Output the [X, Y] coordinate of the center of the cell containing the given text.  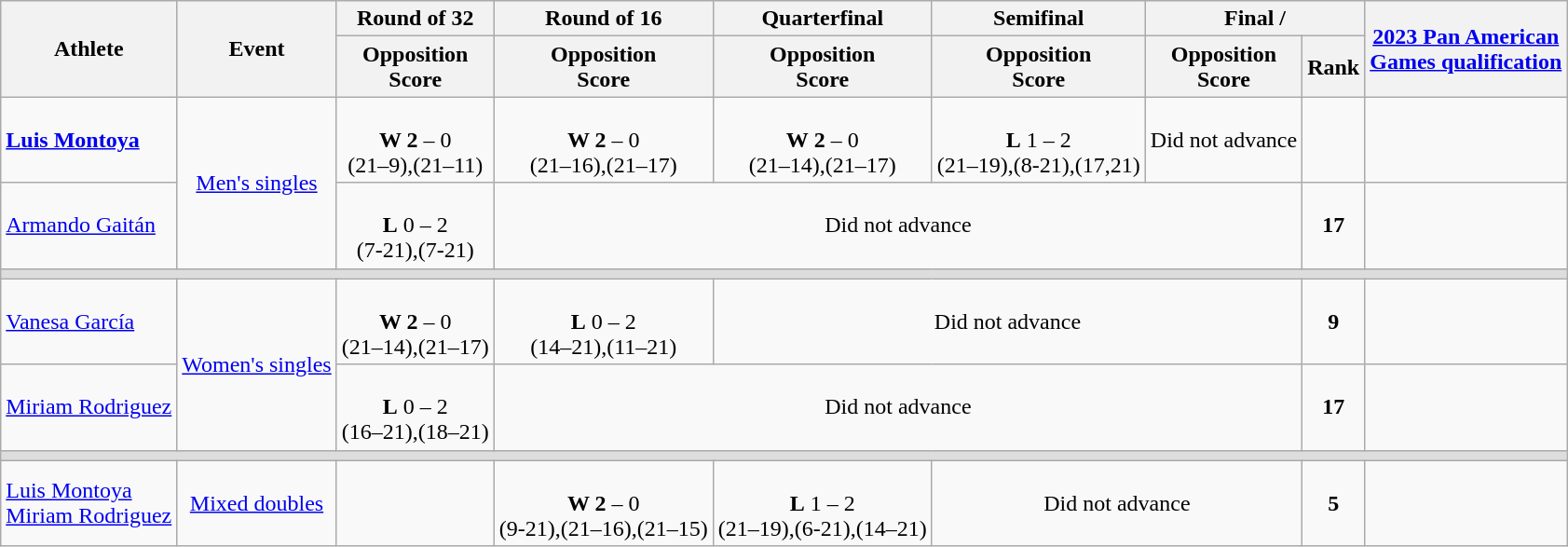
L 0 – 2(7-21),(7-21) [416, 226]
Round of 32 [416, 19]
Round of 16 [604, 19]
W 2 – 0(9-21),(21–16),(21–15) [604, 503]
L 0 – 2(16–21),(18–21) [416, 407]
Mixed doubles [257, 503]
L 1 – 2(21–19),(6-21),(14–21) [822, 503]
Armando Gaitán [89, 226]
Men's singles [257, 183]
Event [257, 48]
W 2 – 0(21–16),(21–17) [604, 140]
Rank [1334, 67]
L 1 – 2 (21–19),(8-21),(17,21) [1038, 140]
Luis MontoyaMiriam Rodriguez [89, 503]
Vanesa García [89, 321]
Miriam Rodriguez [89, 407]
9 [1334, 321]
Athlete [89, 48]
Women's singles [257, 364]
L 0 – 2(14–21),(11–21) [604, 321]
Final / [1254, 19]
5 [1334, 503]
2023 Pan American Games qualification [1466, 48]
W 2 – 0(21–9),(21–11) [416, 140]
Semifinal [1038, 19]
Quarterfinal [822, 19]
Luis Montoya [89, 140]
